Provide the (x, y) coordinate of the cell's center where the given text is located.  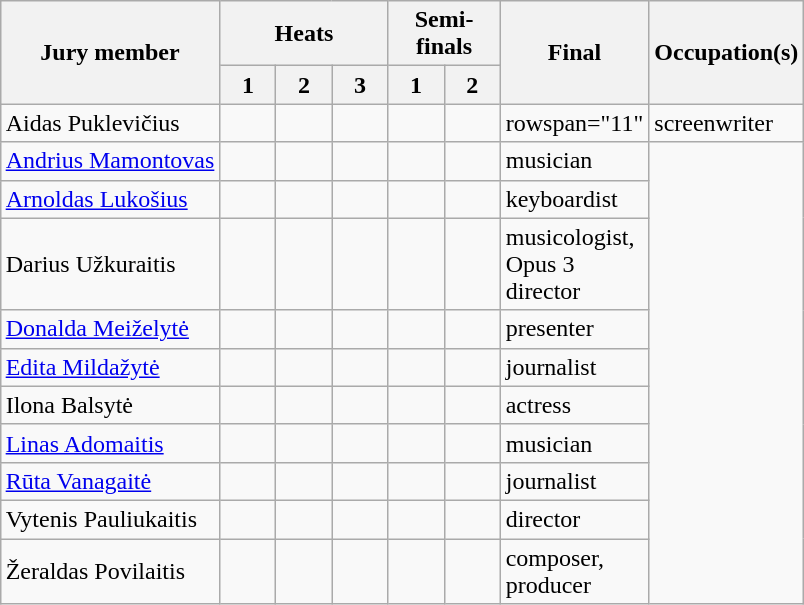
Žeraldas Povilaitis (110, 570)
Jury member (110, 52)
Darius Užkuraitis (110, 264)
rowspan="11" (574, 123)
Semi-finals (444, 34)
Rūta Vanagaitė (110, 481)
Linas Adomaitis (110, 443)
Heats (304, 34)
Occupation(s) (726, 52)
musicologist, Opus 3 director (574, 264)
Ilona Balsytė (110, 405)
Final (574, 52)
Andrius Mamontovas (110, 161)
composer, producer (574, 570)
presenter (574, 329)
Aidas Puklevičius (110, 123)
actress (574, 405)
3 (360, 85)
Vytenis Pauliukaitis (110, 519)
Edita Mildažytė (110, 367)
keyboardist (574, 199)
director (574, 519)
screenwriter (726, 123)
Donalda Meiželytė (110, 329)
Arnoldas Lukošius (110, 199)
